Capture the cell that displays the provided text and extract its [x, y] central coordinate. 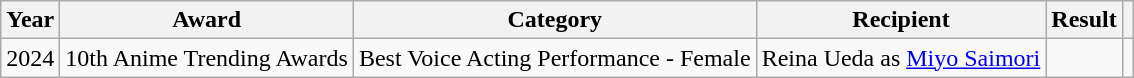
2024 [30, 58]
Reina Ueda as Miyo Saimori [901, 58]
Recipient [901, 20]
Category [554, 20]
Best Voice Acting Performance - Female [554, 58]
Award [207, 20]
Year [30, 20]
10th Anime Trending Awards [207, 58]
Result [1084, 20]
